Pinpoint the cell where the given text exists, returning its [x, y] midpoint coordinate. 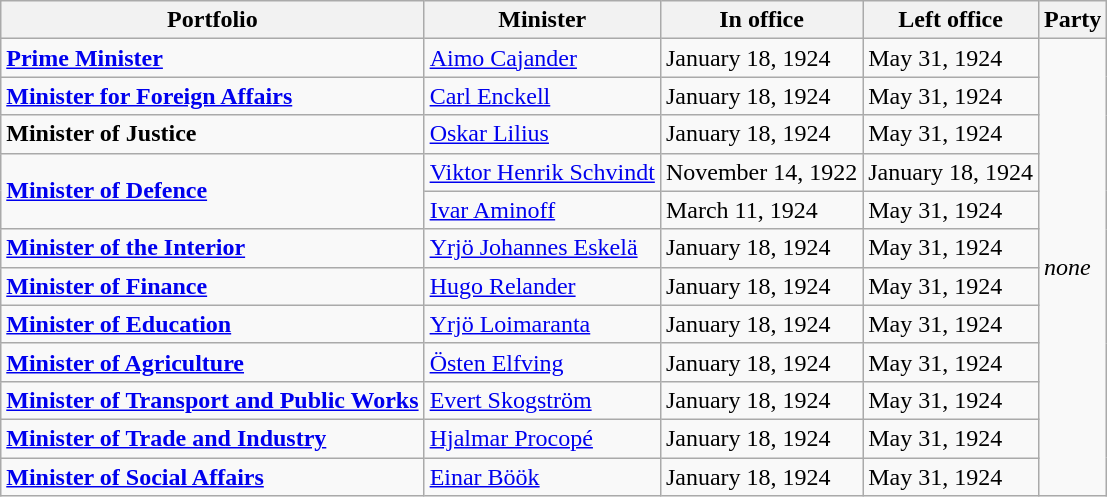
Minister of Agriculture [212, 362]
Evert Skogström [542, 400]
Portfolio [212, 20]
Minister of Finance [212, 286]
In office [761, 20]
Carl Enckell [542, 96]
Minister of Justice [212, 134]
Oskar Lilius [542, 134]
Minister of Social Affairs [212, 477]
November 14, 1922 [761, 172]
Minister of the Interior [212, 248]
Yrjö Loimaranta [542, 324]
Hjalmar Procopé [542, 438]
Minister of Education [212, 324]
Left office [951, 20]
Einar Böök [542, 477]
Aimo Cajander [542, 58]
March 11, 1924 [761, 210]
Minister for Foreign Affairs [212, 96]
Minister of Defence [212, 191]
Ivar Aminoff [542, 210]
Viktor Henrik Schvindt [542, 172]
Prime Minister [212, 58]
Hugo Relander [542, 286]
Minister of Transport and Public Works [212, 400]
Östen Elfving [542, 362]
Yrjö Johannes Eskelä [542, 248]
Minister [542, 20]
Minister of Trade and Industry [212, 438]
Party [1072, 20]
none [1072, 268]
